Return the (X, Y) coordinate for the center point of the cell that contains the specified text.  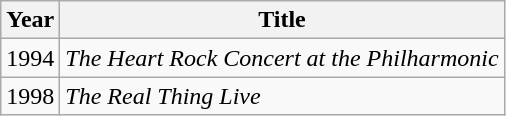
The Heart Rock Concert at the Philharmonic (282, 58)
1998 (30, 96)
Year (30, 20)
Title (282, 20)
The Real Thing Live (282, 96)
1994 (30, 58)
